Capture the cell that displays the provided text and extract its (X, Y) central coordinate. 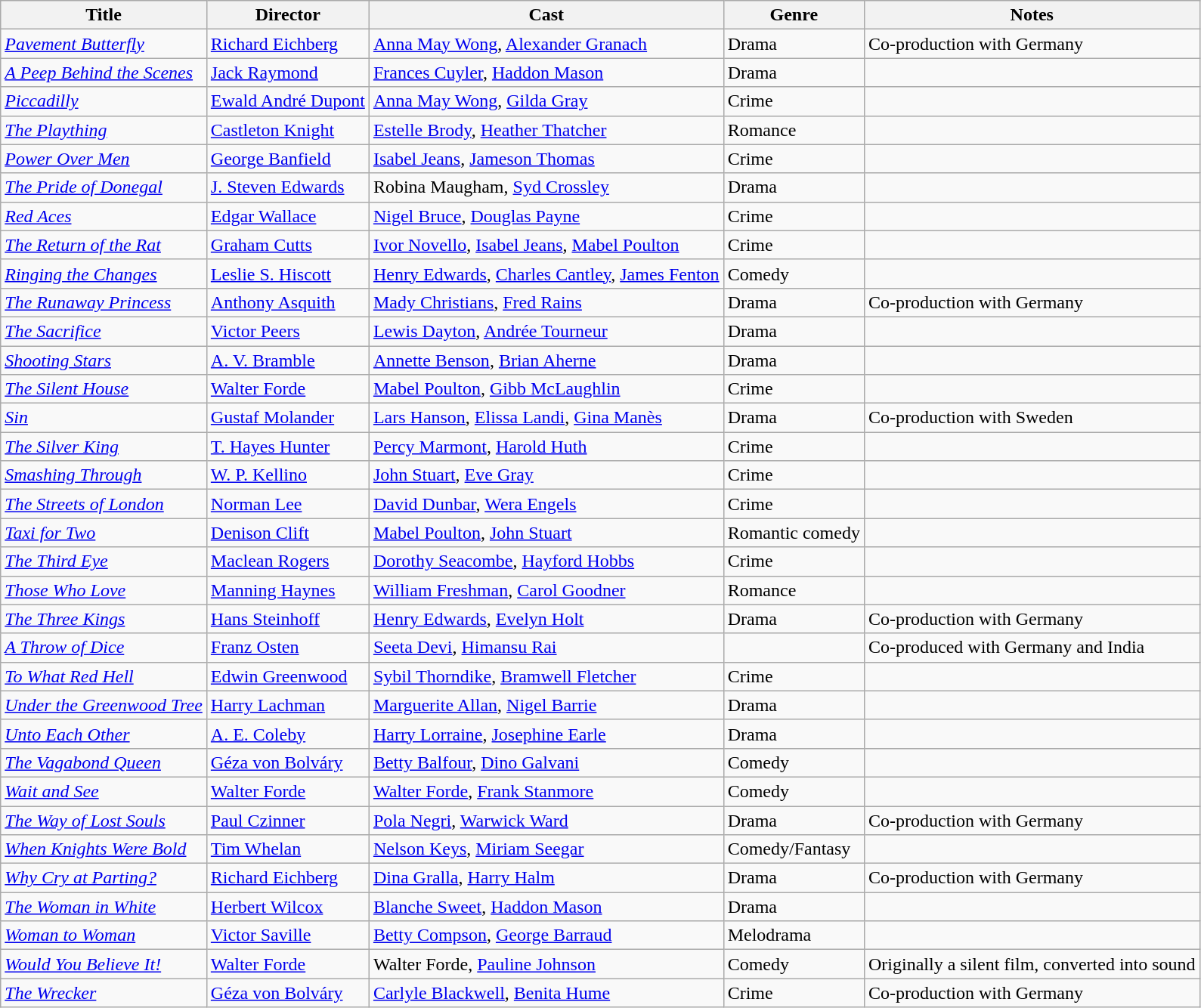
Denison Clift (287, 533)
Melodrama (794, 935)
Betty Balfour, Dino Galvani (546, 762)
Woman to Woman (104, 935)
Herbert Wilcox (287, 907)
Norman Lee (287, 504)
Walter Forde, Frank Stanmore (546, 791)
Dina Gralla, Harry Halm (546, 878)
David Dunbar, Wera Engels (546, 504)
When Knights Were Bold (104, 849)
The Return of the Rat (104, 245)
The Way of Lost Souls (104, 820)
The Sacrifice (104, 331)
Marguerite Allan, Nigel Barrie (546, 705)
A. E. Coleby (287, 734)
Shooting Stars (104, 360)
Jack Raymond (287, 73)
Seeta Devi, Himansu Rai (546, 648)
Anna May Wong, Gilda Gray (546, 101)
J. Steven Edwards (287, 187)
Annette Benson, Brian Aherne (546, 360)
Percy Marmont, Harold Huth (546, 447)
Sybil Thorndike, Bramwell Fletcher (546, 676)
William Freshman, Carol Goodner (546, 590)
Leslie S. Hiscott (287, 274)
Piccadilly (104, 101)
Harry Lorraine, Josephine Earle (546, 734)
Estelle Brody, Heather Thatcher (546, 130)
Edwin Greenwood (287, 676)
Under the Greenwood Tree (104, 705)
Co-production with Sweden (1032, 418)
The Silent House (104, 389)
Ivor Novello, Isabel Jeans, Mabel Poulton (546, 245)
The Runaway Princess (104, 302)
Walter Forde, Pauline Johnson (546, 964)
Castleton Knight (287, 130)
Harry Lachman (287, 705)
Carlyle Blackwell, Benita Hume (546, 993)
The Streets of London (104, 504)
Mady Christians, Fred Rains (546, 302)
To What Red Hell (104, 676)
Edgar Wallace (287, 216)
Maclean Rogers (287, 561)
Those Who Love (104, 590)
A Peep Behind the Scenes (104, 73)
Ewald André Dupont (287, 101)
Notes (1032, 15)
Isabel Jeans, Jameson Thomas (546, 159)
The Silver King (104, 447)
Victor Saville (287, 935)
The Third Eye (104, 561)
Paul Czinner (287, 820)
George Banfield (287, 159)
T. Hayes Hunter (287, 447)
Robina Maugham, Syd Crossley (546, 187)
Blanche Sweet, Haddon Mason (546, 907)
Frances Cuyler, Haddon Mason (546, 73)
Co-produced with Germany and India (1032, 648)
Lewis Dayton, Andrée Tourneur (546, 331)
Henry Edwards, Evelyn Holt (546, 619)
Romantic comedy (794, 533)
Director (287, 15)
Nigel Bruce, Douglas Payne (546, 216)
Tim Whelan (287, 849)
Hans Steinhoff (287, 619)
Lars Hanson, Elissa Landi, Gina Manès (546, 418)
Genre (794, 15)
Title (104, 15)
Graham Cutts (287, 245)
Franz Osten (287, 648)
Smashing Through (104, 475)
Taxi for Two (104, 533)
Betty Compson, George Barraud (546, 935)
Unto Each Other (104, 734)
Dorothy Seacombe, Hayford Hobbs (546, 561)
The Three Kings (104, 619)
John Stuart, Eve Gray (546, 475)
Anthony Asquith (287, 302)
A Throw of Dice (104, 648)
Comedy/Fantasy (794, 849)
The Pride of Donegal (104, 187)
The Woman in White (104, 907)
Gustaf Molander (287, 418)
A. V. Bramble (287, 360)
Henry Edwards, Charles Cantley, James Fenton (546, 274)
Manning Haynes (287, 590)
Pola Negri, Warwick Ward (546, 820)
Anna May Wong, Alexander Granach (546, 44)
Mabel Poulton, Gibb McLaughlin (546, 389)
Pavement Butterfly (104, 44)
Mabel Poulton, John Stuart (546, 533)
Red Aces (104, 216)
Sin (104, 418)
Originally a silent film, converted into sound (1032, 964)
Why Cry at Parting? (104, 878)
Ringing the Changes (104, 274)
Power Over Men (104, 159)
The Wrecker (104, 993)
The Vagabond Queen (104, 762)
Victor Peers (287, 331)
Wait and See (104, 791)
Nelson Keys, Miriam Seegar (546, 849)
The Plaything (104, 130)
W. P. Kellino (287, 475)
Cast (546, 15)
Would You Believe It! (104, 964)
